Extract the (X, Y) coordinate from the center of the cell holding the provided text.  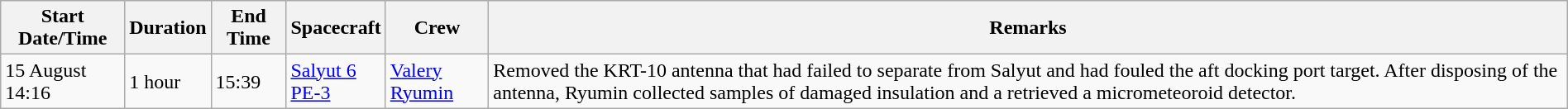
Duration (168, 28)
15 August14:16 (63, 81)
Remarks (1028, 28)
End Time (248, 28)
Valery Ryumin (437, 81)
Crew (437, 28)
1 hour (168, 81)
15:39 (248, 81)
Spacecraft (336, 28)
Salyut 6PE-3 (336, 81)
Start Date/Time (63, 28)
